Identify which cell holds the provided text, then report its (x, y) central coordinate. 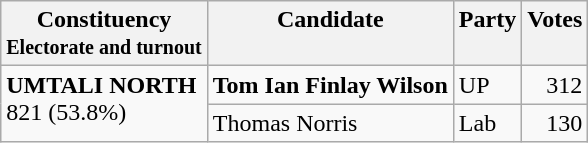
Thomas Norris (330, 123)
Party (487, 34)
312 (555, 85)
Votes (555, 34)
Lab (487, 123)
UMTALI NORTH821 (53.8%) (104, 104)
Candidate (330, 34)
130 (555, 123)
Tom Ian Finlay Wilson (330, 85)
ConstituencyElectorate and turnout (104, 34)
UP (487, 85)
